Provide the (x, y) coordinate of the cell's center where the given text is located.  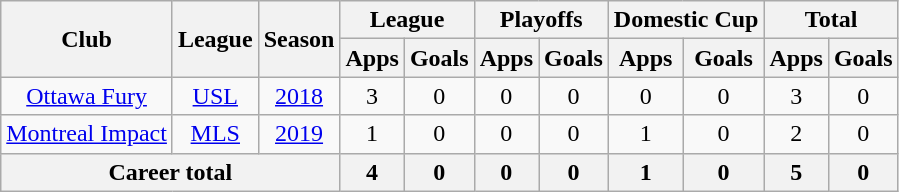
Career total (170, 172)
2019 (299, 134)
2018 (299, 96)
Montreal Impact (87, 134)
Club (87, 39)
5 (796, 172)
Ottawa Fury (87, 96)
Playoffs (541, 20)
MLS (215, 134)
2 (796, 134)
Domestic Cup (686, 20)
Season (299, 39)
4 (372, 172)
USL (215, 96)
Total (831, 20)
